Search for the cell housing the specified text and yield its [x, y] center coordinate. 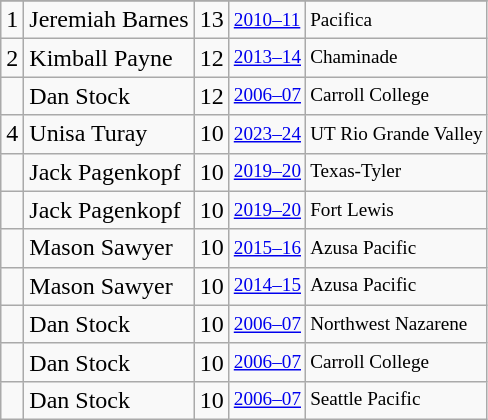
2013–14 [267, 58]
2023–24 [267, 134]
Unisa Turay [109, 134]
2010–11 [267, 20]
2015–16 [267, 248]
UT Rio Grande Valley [397, 134]
Fort Lewis [397, 210]
Northwest Nazarene [397, 324]
4 [12, 134]
2 [12, 58]
Kimball Payne [109, 58]
Jeremiah Barnes [109, 20]
13 [212, 20]
Seattle Pacific [397, 400]
2014–15 [267, 286]
1 [12, 20]
Texas-Tyler [397, 172]
Pacifica [397, 20]
Chaminade [397, 58]
